Output the [X, Y] coordinate of the center of the cell containing the given text.  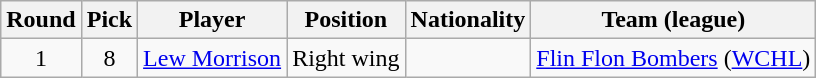
8 [109, 58]
Position [346, 20]
Team (league) [674, 20]
Lew Morrison [212, 58]
Nationality [468, 20]
Flin Flon Bombers (WCHL) [674, 58]
Player [212, 20]
Pick [109, 20]
Right wing [346, 58]
1 [41, 58]
Round [41, 20]
